For the text-containing cell, return its midpoint in (X, Y) coordinate format. 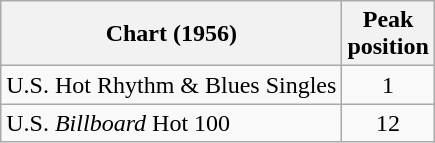
U.S. Hot Rhythm & Blues Singles (172, 85)
1 (388, 85)
12 (388, 123)
Chart (1956) (172, 34)
Peakposition (388, 34)
U.S. Billboard Hot 100 (172, 123)
